Search for the cell housing the specified text and yield its (x, y) center coordinate. 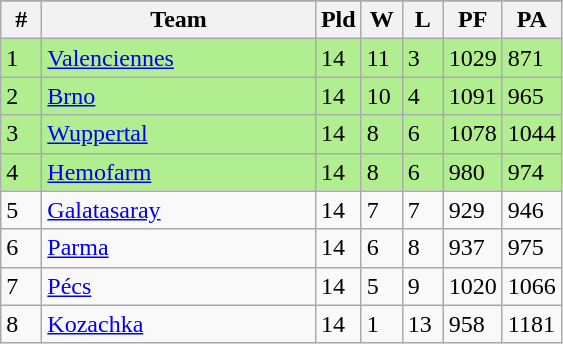
1020 (472, 286)
11 (382, 58)
937 (472, 248)
PA (532, 20)
946 (532, 210)
1181 (532, 324)
Hemofarm (179, 172)
W (382, 20)
1078 (472, 134)
Galatasaray (179, 210)
871 (532, 58)
Pécs (179, 286)
929 (472, 210)
10 (382, 96)
Team (179, 20)
Pld (338, 20)
L (422, 20)
958 (472, 324)
Wuppertal (179, 134)
1029 (472, 58)
974 (532, 172)
13 (422, 324)
Parma (179, 248)
PF (472, 20)
2 (22, 96)
# (22, 20)
975 (532, 248)
Valenciennes (179, 58)
9 (422, 286)
1091 (472, 96)
965 (532, 96)
Kozachka (179, 324)
980 (472, 172)
1044 (532, 134)
Brno (179, 96)
1066 (532, 286)
